Return the [x, y] coordinate for the center point of the cell that contains the specified text.  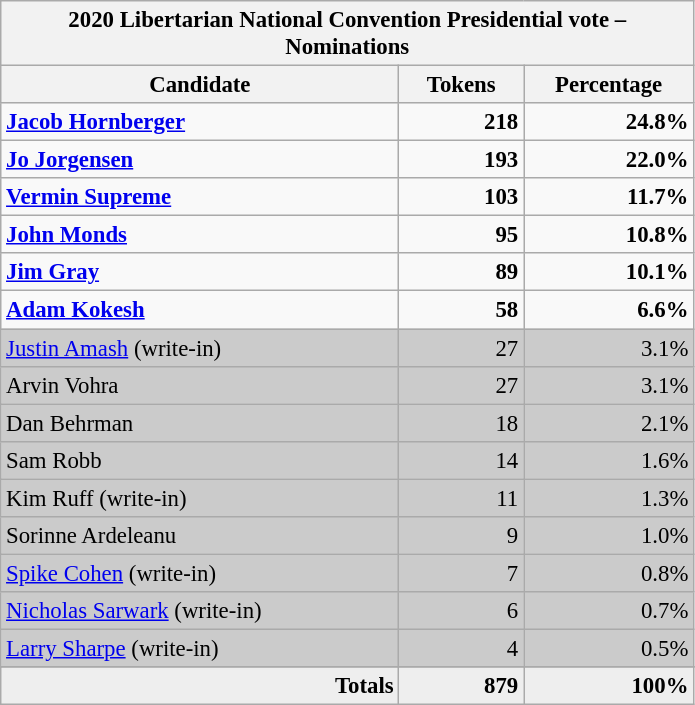
11 [462, 498]
John Monds [200, 235]
Arvin Vohra [200, 385]
1.3% [609, 498]
11.7% [609, 197]
0.5% [609, 648]
100% [609, 686]
6.6% [609, 310]
Totals [200, 686]
1.0% [609, 536]
2020 Libertarian National Convention Presidential vote – Nominations [348, 34]
6 [462, 611]
Larry Sharpe (write-in) [200, 648]
Nicholas Sarwark (write-in) [200, 611]
22.0% [609, 160]
10.8% [609, 235]
4 [462, 648]
Dan Behrman [200, 423]
Jim Gray [200, 273]
Adam Kokesh [200, 310]
Jo Jorgensen [200, 160]
1.6% [609, 460]
879 [462, 686]
14 [462, 460]
24.8% [609, 122]
Sorinne Ardeleanu [200, 536]
Jacob Hornberger [200, 122]
218 [462, 122]
103 [462, 197]
Sam Robb [200, 460]
10.1% [609, 273]
Kim Ruff (write-in) [200, 498]
Vermin Supreme [200, 197]
9 [462, 536]
7 [462, 573]
193 [462, 160]
89 [462, 273]
0.8% [609, 573]
Tokens [462, 85]
Spike Cohen (write-in) [200, 573]
2.1% [609, 423]
18 [462, 423]
95 [462, 235]
0.7% [609, 611]
Justin Amash (write-in) [200, 348]
58 [462, 310]
Candidate [200, 85]
Percentage [609, 85]
